Pinpoint the cell where the given text exists, returning its (x, y) midpoint coordinate. 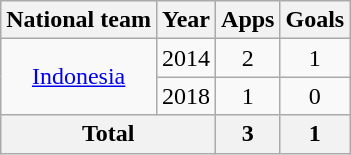
2 (248, 58)
Total (108, 134)
Year (186, 20)
Goals (315, 20)
2014 (186, 58)
0 (315, 96)
Indonesia (79, 77)
Apps (248, 20)
National team (79, 20)
3 (248, 134)
2018 (186, 96)
